Extract the [X, Y] coordinate from the center of the cell holding the provided text.  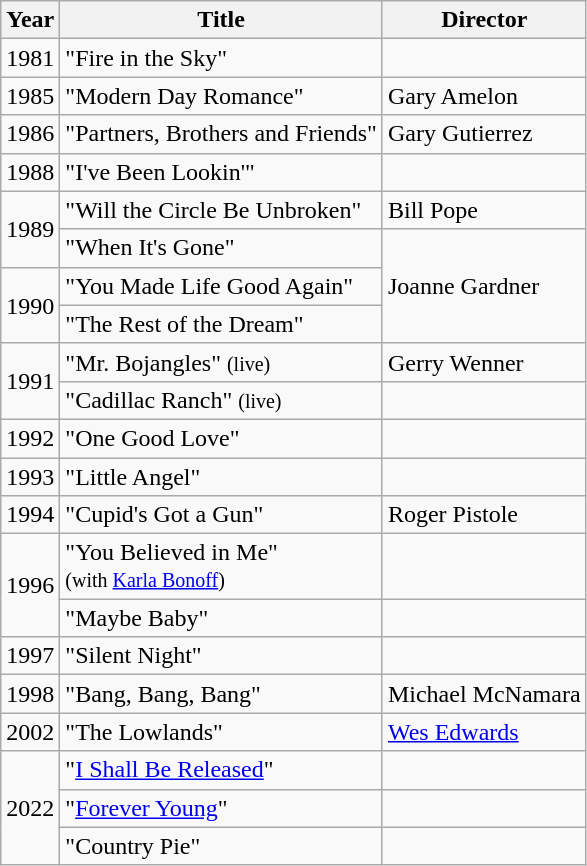
2022 [30, 808]
1991 [30, 381]
"The Rest of the Dream" [222, 324]
"I Shall Be Released" [222, 770]
"Mr. Bojangles" (live) [222, 362]
Bill Pope [484, 210]
"Cadillac Ranch" (live) [222, 400]
"You Made Life Good Again" [222, 286]
Roger Pistole [484, 515]
1989 [30, 229]
"Cupid's Got a Gun" [222, 515]
Joanne Gardner [484, 286]
"Partners, Brothers and Friends" [222, 134]
1994 [30, 515]
"Little Angel" [222, 477]
2002 [30, 732]
1992 [30, 438]
"Forever Young" [222, 808]
1990 [30, 305]
Gary Amelon [484, 96]
"Fire in the Sky" [222, 58]
Gerry Wenner [484, 362]
Year [30, 20]
Michael McNamara [484, 694]
1998 [30, 694]
"Bang, Bang, Bang" [222, 694]
"Modern Day Romance" [222, 96]
1993 [30, 477]
1988 [30, 172]
"Country Pie" [222, 846]
"Silent Night" [222, 656]
1981 [30, 58]
1997 [30, 656]
"One Good Love" [222, 438]
"Will the Circle Be Unbroken" [222, 210]
Director [484, 20]
1996 [30, 586]
"Maybe Baby" [222, 618]
"The Lowlands" [222, 732]
Wes Edwards [484, 732]
"You Believed in Me" (with Karla Bonoff) [222, 566]
"When It's Gone" [222, 248]
"I've Been Lookin'" [222, 172]
Title [222, 20]
1986 [30, 134]
Gary Gutierrez [484, 134]
1985 [30, 96]
